Capture the cell that displays the provided text and extract its [X, Y] central coordinate. 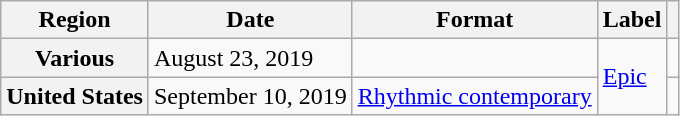
Format [474, 20]
Epic [632, 77]
Rhythmic contemporary [474, 96]
Date [250, 20]
August 23, 2019 [250, 58]
Region [75, 20]
United States [75, 96]
Label [632, 20]
Various [75, 58]
September 10, 2019 [250, 96]
